From the cell containing the given text, extract its center point as (x, y) coordinate. 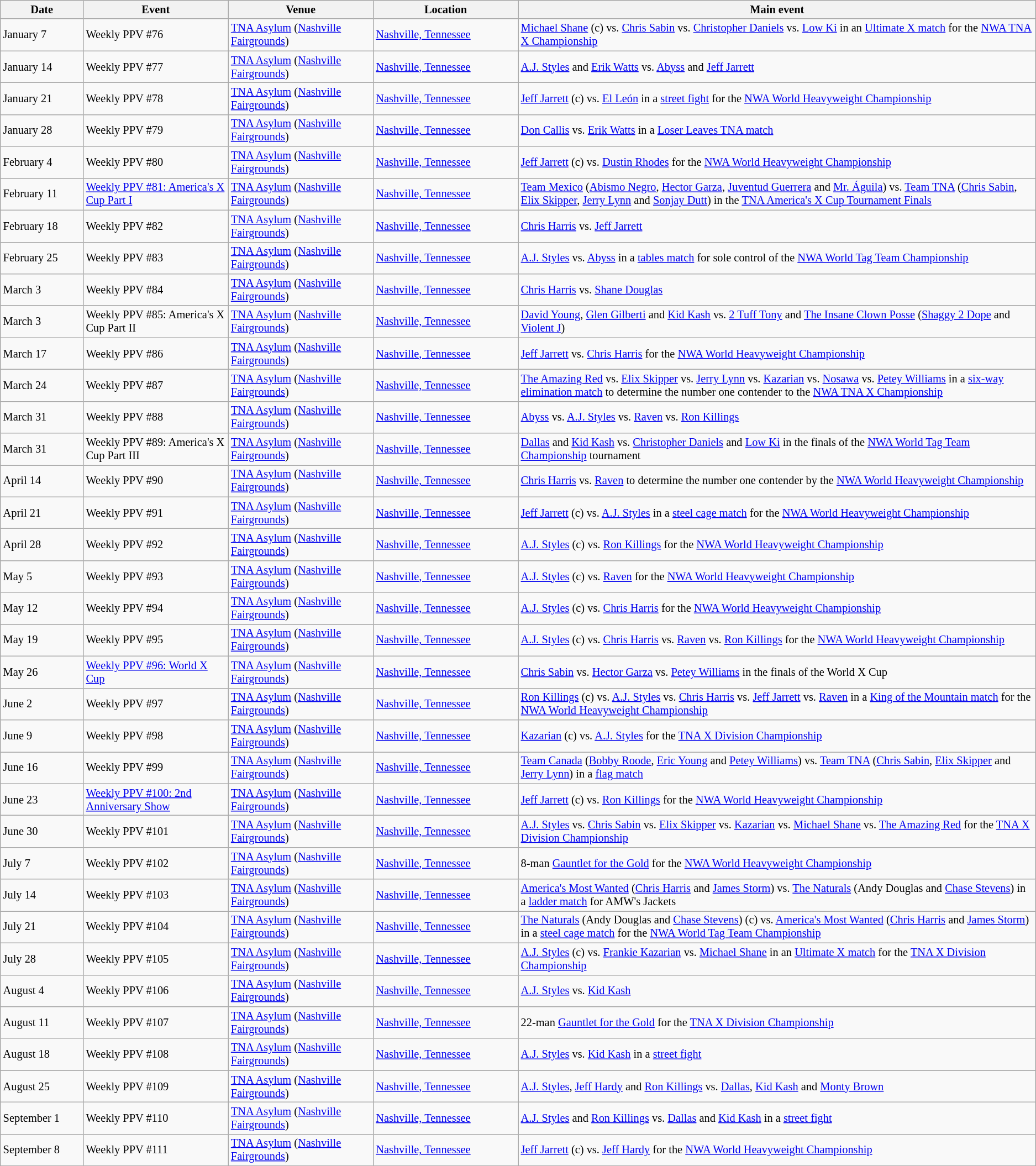
Weekly PPV #88 (156, 417)
February 25 (42, 258)
Weekly PPV #101 (156, 831)
May 12 (42, 608)
Jeff Jarrett (c) vs. A.J. Styles in a steel cage match for the NWA World Heavyweight Championship (777, 513)
Weekly PPV #93 (156, 576)
Weekly PPV #79 (156, 130)
Weekly PPV #108 (156, 1054)
Jeff Jarrett (c) vs. Dustin Rhodes for the NWA World Heavyweight Championship (777, 162)
22-man Gauntlet for the Gold for the TNA X Division Championship (777, 1022)
Weekly PPV #105 (156, 959)
Main event (777, 9)
June 30 (42, 831)
May 26 (42, 672)
A.J. Styles and Ron Killings vs. Dallas and Kid Kash in a street fight (777, 1118)
Weekly PPV #82 (156, 226)
Weekly PPV #107 (156, 1022)
January 14 (42, 67)
Chris Harris vs. Raven to determine the number one contender by the NWA World Heavyweight Championship (777, 481)
September 1 (42, 1118)
Weekly PPV #91 (156, 513)
Weekly PPV #95 (156, 640)
Jeff Jarrett (c) vs. El León in a street fight for the NWA World Heavyweight Championship (777, 98)
Event (156, 9)
May 19 (42, 640)
Chris Sabin vs. Hector Garza vs. Petey Williams in the finals of the World X Cup (777, 672)
Weekly PPV #94 (156, 608)
Location (445, 9)
Don Callis vs. Erik Watts in a Loser Leaves TNA match (777, 130)
Weekly PPV #98 (156, 736)
Weekly PPV #83 (156, 258)
April 21 (42, 513)
June 23 (42, 800)
A.J. Styles vs. Kid Kash in a street fight (777, 1054)
July 14 (42, 895)
Weekly PPV #104 (156, 927)
Team Canada (Bobby Roode, Eric Young and Petey Williams) vs. Team TNA (Chris Sabin, Elix Skipper and Jerry Lynn) in a flag match (777, 768)
June 16 (42, 768)
A.J. Styles, Jeff Hardy and Ron Killings vs. Dallas, Kid Kash and Monty Brown (777, 1086)
A.J. Styles (c) vs. Raven for the NWA World Heavyweight Championship (777, 576)
A.J. Styles (c) vs. Ron Killings for the NWA World Heavyweight Championship (777, 544)
February 4 (42, 162)
Chris Harris vs. Jeff Jarrett (777, 226)
Weekly PPV #102 (156, 863)
Jeff Jarrett vs. Chris Harris for the NWA World Heavyweight Championship (777, 354)
Chris Harris vs. Shane Douglas (777, 290)
January 7 (42, 35)
April 28 (42, 544)
A.J. Styles vs. Abyss in a tables match for sole control of the NWA World Tag Team Championship (777, 258)
Weekly PPV #84 (156, 290)
September 8 (42, 1150)
Weekly PPV #81: America's X Cup Part I (156, 194)
Weekly PPV #111 (156, 1150)
February 11 (42, 194)
A.J. Styles and Erik Watts vs. Abyss and Jeff Jarrett (777, 67)
Weekly PPV #99 (156, 768)
Weekly PPV #77 (156, 67)
Kazarian (c) vs. A.J. Styles for the TNA X Division Championship (777, 736)
Weekly PPV #76 (156, 35)
July 21 (42, 927)
Abyss vs. A.J. Styles vs. Raven vs. Ron Killings (777, 417)
Weekly PPV #87 (156, 385)
Weekly PPV #106 (156, 991)
June 2 (42, 704)
March 17 (42, 354)
Date (42, 9)
Weekly PPV #92 (156, 544)
January 28 (42, 130)
Weekly PPV #100: 2nd Anniversary Show (156, 800)
August 18 (42, 1054)
America's Most Wanted (Chris Harris and James Storm) vs. The Naturals (Andy Douglas and Chase Stevens) in a ladder match for AMW's Jackets (777, 895)
Michael Shane (c) vs. Chris Sabin vs. Christopher Daniels vs. Low Ki in an Ultimate X match for the NWA TNA X Championship (777, 35)
April 14 (42, 481)
July 7 (42, 863)
August 25 (42, 1086)
A.J. Styles vs. Chris Sabin vs. Elix Skipper vs. Kazarian vs. Michael Shane vs. The Amazing Red for the TNA X Division Championship (777, 831)
Weekly PPV #103 (156, 895)
Weekly PPV #109 (156, 1086)
Jeff Jarrett (c) vs. Ron Killings for the NWA World Heavyweight Championship (777, 800)
Weekly PPV #96: World X Cup (156, 672)
July 28 (42, 959)
August 11 (42, 1022)
Weekly PPV #110 (156, 1118)
A.J. Styles (c) vs. Frankie Kazarian vs. Michael Shane in an Ultimate X match for the TNA X Division Championship (777, 959)
A.J. Styles (c) vs. Chris Harris for the NWA World Heavyweight Championship (777, 608)
A.J. Styles (c) vs. Chris Harris vs. Raven vs. Ron Killings for the NWA World Heavyweight Championship (777, 640)
Jeff Jarrett (c) vs. Jeff Hardy for the NWA World Heavyweight Championship (777, 1150)
Weekly PPV #90 (156, 481)
Weekly PPV #85: America's X Cup Part II (156, 322)
Dallas and Kid Kash vs. Christopher Daniels and Low Ki in the finals of the NWA World Tag Team Championship tournament (777, 449)
January 21 (42, 98)
March 24 (42, 385)
May 5 (42, 576)
Weekly PPV #86 (156, 354)
Weekly PPV #89: America's X Cup Part III (156, 449)
A.J. Styles vs. Kid Kash (777, 991)
Weekly PPV #78 (156, 98)
August 4 (42, 991)
February 18 (42, 226)
David Young, Glen Gilberti and Kid Kash vs. 2 Tuff Tony and The Insane Clown Posse (Shaggy 2 Dope and Violent J) (777, 322)
Venue (301, 9)
Weekly PPV #97 (156, 704)
Weekly PPV #80 (156, 162)
8-man Gauntlet for the Gold for the NWA World Heavyweight Championship (777, 863)
June 9 (42, 736)
